Provide the [X, Y] coordinate of the cell's center where the given text is located.  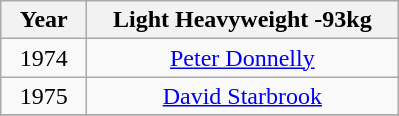
1974 [44, 58]
Light Heavyweight -93kg [242, 20]
1975 [44, 96]
David Starbrook [242, 96]
Year [44, 20]
Peter Donnelly [242, 58]
